Provide the [x, y] coordinate of the cell's center where the given text is located.  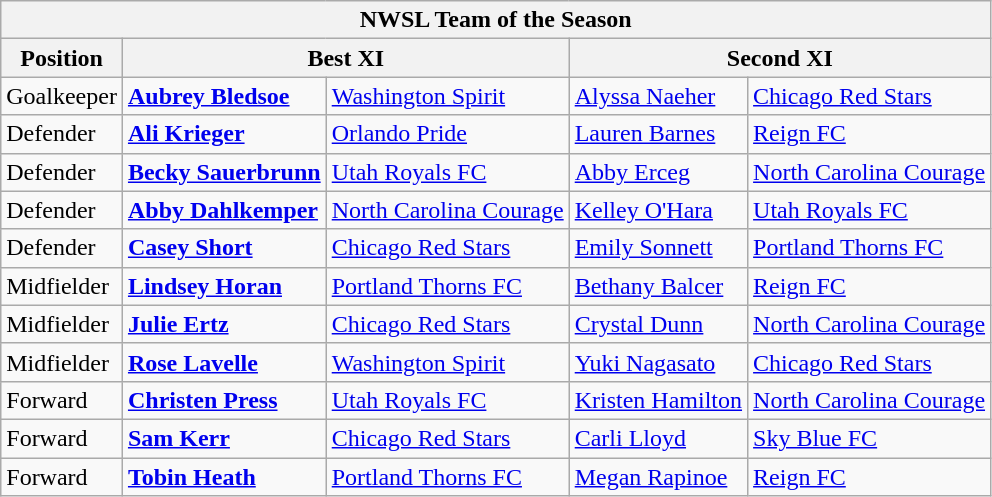
Tobin Heath [224, 477]
Becky Sauerbrunn [224, 172]
Aubrey Bledsoe [224, 96]
NWSL Team of the Season [496, 20]
Kristen Hamilton [658, 400]
Position [62, 58]
Second XI [780, 58]
Orlando Pride [448, 134]
Bethany Balcer [658, 286]
Casey Short [224, 248]
Best XI [346, 58]
Goalkeeper [62, 96]
Yuki Nagasato [658, 362]
Megan Rapinoe [658, 477]
Alyssa Naeher [658, 96]
Lauren Barnes [658, 134]
Kelley O'Hara [658, 210]
Carli Lloyd [658, 438]
Sky Blue FC [870, 438]
Christen Press [224, 400]
Rose Lavelle [224, 362]
Lindsey Horan [224, 286]
Ali Krieger [224, 134]
Emily Sonnett [658, 248]
Sam Kerr [224, 438]
Abby Erceg [658, 172]
Abby Dahlkemper [224, 210]
Julie Ertz [224, 324]
Crystal Dunn [658, 324]
